Output the [X, Y] coordinate of the center of the cell containing the given text.  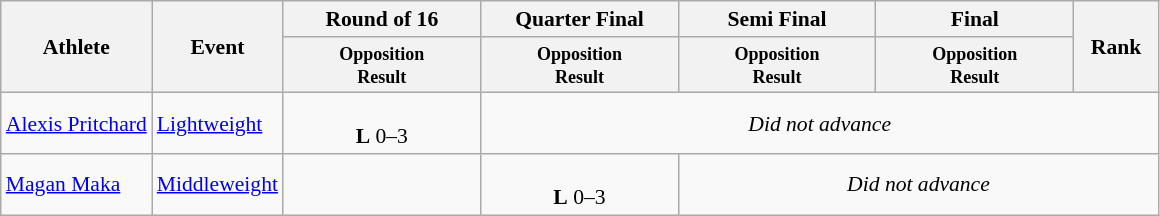
Lightweight [218, 124]
Rank [1116, 47]
Athlete [76, 47]
Final [975, 19]
Semi Final [777, 19]
Alexis Pritchard [76, 124]
Middleweight [218, 184]
Event [218, 47]
Magan Maka [76, 184]
Quarter Final [580, 19]
Round of 16 [382, 19]
